For the text-containing cell, return its midpoint in [X, Y] coordinate format. 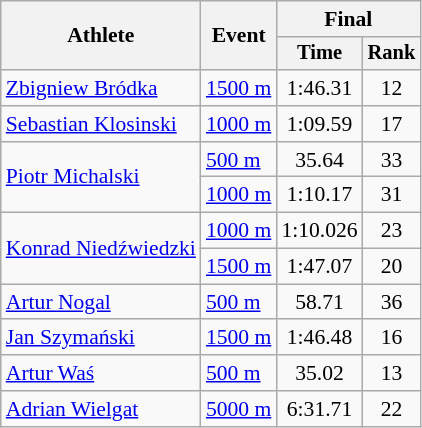
36 [392, 302]
35.02 [319, 373]
Konrad Niedźwiedzki [101, 248]
1:09.59 [319, 124]
16 [392, 338]
58.71 [319, 302]
5000 m [238, 409]
20 [392, 267]
1:10.026 [319, 231]
Athlete [101, 36]
31 [392, 195]
Time [319, 54]
Rank [392, 54]
17 [392, 124]
1:46.48 [319, 338]
Zbigniew Bródka [101, 88]
Final [348, 19]
Piotr Michalski [101, 178]
Artur Nogal [101, 302]
Event [238, 36]
Artur Waś [101, 373]
Adrian Wielgat [101, 409]
1:10.17 [319, 195]
12 [392, 88]
1:46.31 [319, 88]
33 [392, 160]
Sebastian Klosinski [101, 124]
Jan Szymański [101, 338]
35.64 [319, 160]
1:47.07 [319, 267]
22 [392, 409]
6:31.71 [319, 409]
13 [392, 373]
23 [392, 231]
